Locate the cell with the specified text and output its (X, Y) center coordinate. 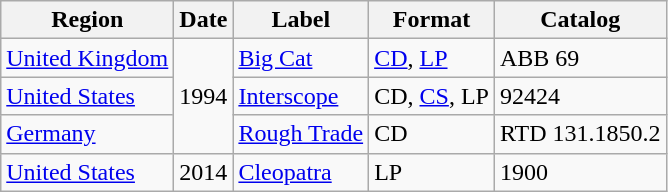
Germany (88, 134)
CD (432, 134)
LP (432, 172)
1900 (580, 172)
CD, CS, LP (432, 96)
Format (432, 20)
Big Cat (301, 58)
RTD 131.1850.2 (580, 134)
Catalog (580, 20)
1994 (204, 96)
Interscope (301, 96)
CD, LP (432, 58)
Rough Trade (301, 134)
United Kingdom (88, 58)
ABB 69 (580, 58)
2014 (204, 172)
Date (204, 20)
Label (301, 20)
92424 (580, 96)
Region (88, 20)
Cleopatra (301, 172)
